Extract the [X, Y] coordinate from the center of the cell holding the provided text.  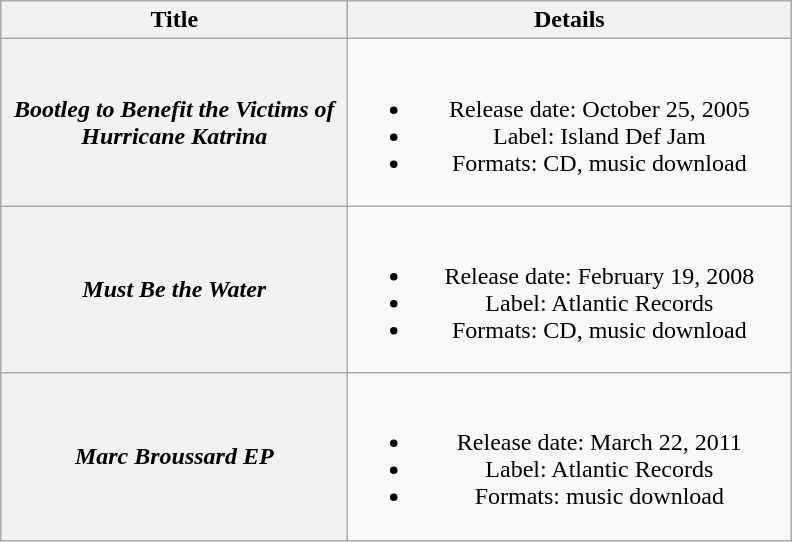
Release date: February 19, 2008Label: Atlantic RecordsFormats: CD, music download [570, 290]
Must Be the Water [174, 290]
Bootleg to Benefit the Victims of Hurricane Katrina [174, 122]
Marc Broussard EP [174, 456]
Release date: March 22, 2011Label: Atlantic RecordsFormats: music download [570, 456]
Details [570, 20]
Release date: October 25, 2005Label: Island Def JamFormats: CD, music download [570, 122]
Title [174, 20]
